Identify which cell holds the provided text, then report its (X, Y) central coordinate. 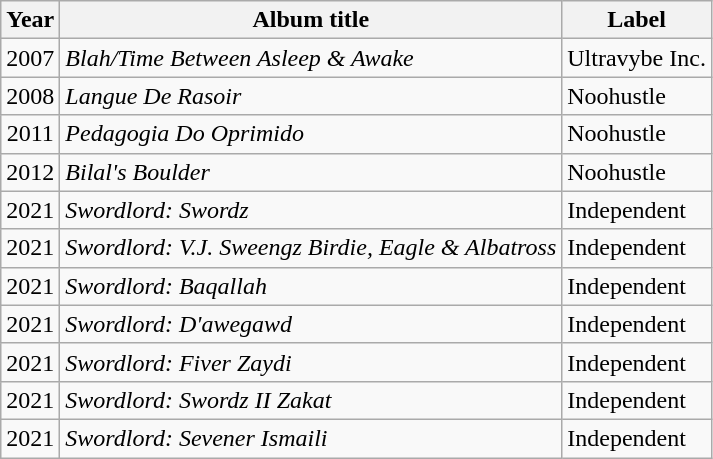
Swordlord: Sevener Ismaili (311, 438)
2008 (30, 96)
Bilal's Boulder (311, 172)
Swordlord: D'awegawd (311, 324)
Pedagogia Do Oprimido (311, 134)
Swordlord: Fiver Zaydi (311, 362)
2007 (30, 58)
Swordlord: Swordz II Zakat (311, 400)
Album title (311, 20)
Swordlord: V.J. Sweengz Birdie, Eagle & Albatross (311, 248)
2012 (30, 172)
Blah/Time Between Asleep & Awake (311, 58)
Swordlord: Baqallah (311, 286)
Year (30, 20)
2011 (30, 134)
Ultravybe Inc. (637, 58)
Langue De Rasoir (311, 96)
Label (637, 20)
Swordlord: Swordz (311, 210)
